Capture the cell that displays the provided text and extract its (x, y) central coordinate. 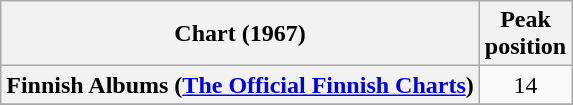
Chart (1967) (240, 34)
Peakposition (525, 34)
Finnish Albums (The Official Finnish Charts) (240, 85)
14 (525, 85)
